Detect which cell encompasses the target text, then output its [X, Y] center coordinate. 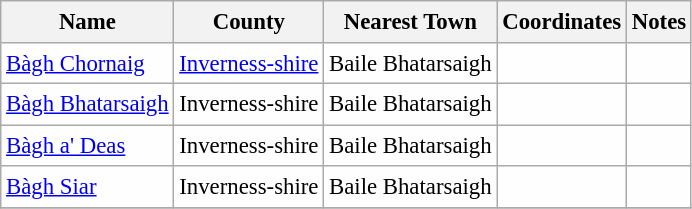
Bàgh Bhatarsaigh [88, 104]
County [249, 22]
Bàgh Siar [88, 186]
Bàgh Chornaig [88, 62]
Notes [658, 22]
Name [88, 22]
Bàgh a' Deas [88, 146]
Nearest Town [410, 22]
Coordinates [562, 22]
